Detect which cell encompasses the target text, then output its (X, Y) center coordinate. 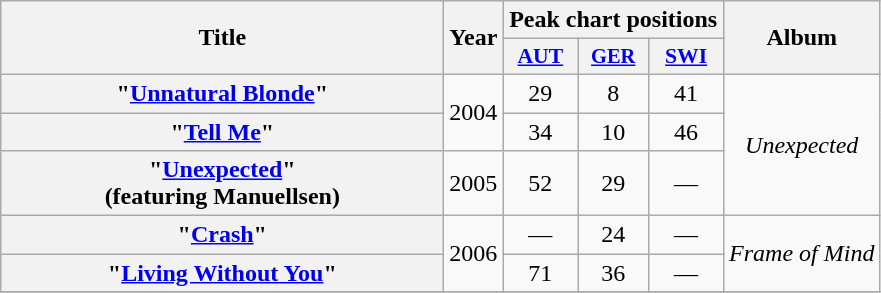
10 (614, 131)
46 (686, 131)
2006 (474, 254)
Album (802, 38)
"Tell Me" (222, 131)
Frame of Mind (802, 254)
AUT (540, 57)
"Unnatural Blonde" (222, 93)
8 (614, 93)
2005 (474, 184)
36 (614, 273)
Year (474, 38)
2004 (474, 112)
24 (614, 235)
34 (540, 131)
71 (540, 273)
"Unexpected" (featuring Manuellsen) (222, 184)
52 (540, 184)
41 (686, 93)
SWI (686, 57)
Title (222, 38)
"Living Without You" (222, 273)
Peak chart positions (614, 20)
GER (614, 57)
Unexpected (802, 144)
"Crash" (222, 235)
